For the text-containing cell, return its midpoint in (X, Y) coordinate format. 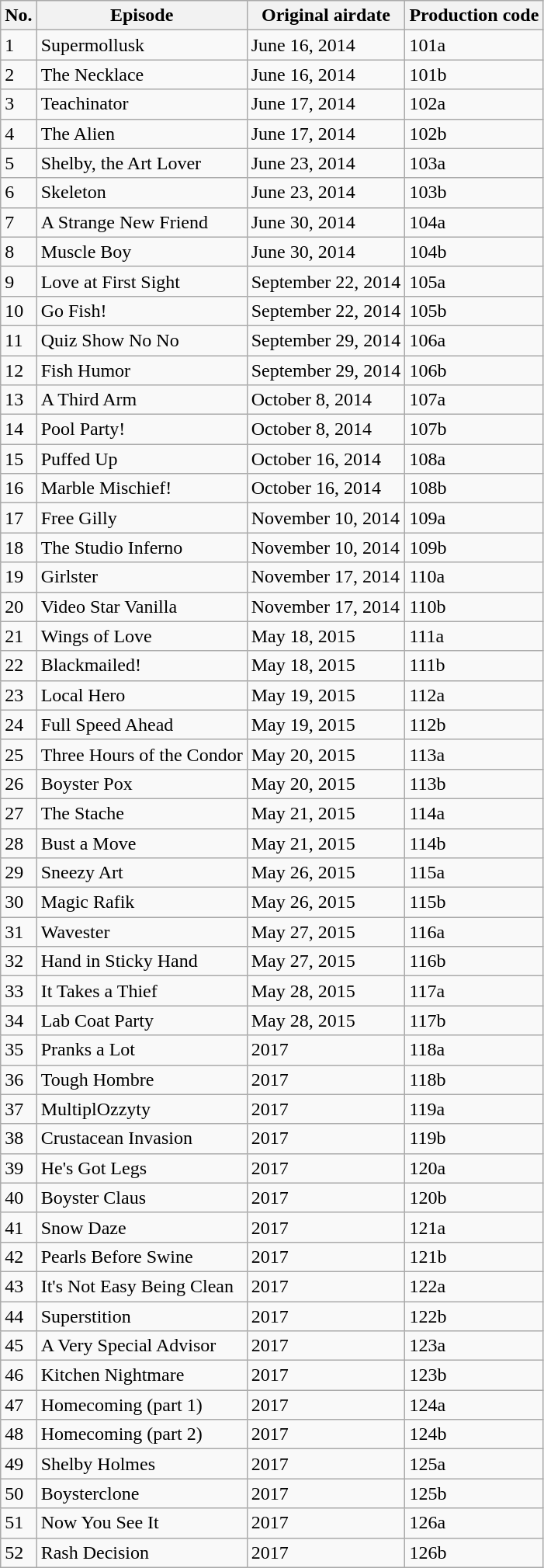
A Third Arm (141, 400)
Puffed Up (141, 459)
Supermollusk (141, 45)
Now You See It (141, 1523)
Sneezy Art (141, 873)
22 (19, 666)
20 (19, 607)
21 (19, 636)
51 (19, 1523)
121a (474, 1227)
Skeleton (141, 193)
Blackmailed! (141, 666)
32 (19, 961)
113b (474, 784)
Local Hero (141, 695)
40 (19, 1198)
109b (474, 548)
50 (19, 1493)
41 (19, 1227)
52 (19, 1552)
Boysterclone (141, 1493)
109a (474, 518)
Magic Rafik (141, 902)
Tough Hombre (141, 1080)
8 (19, 252)
9 (19, 281)
Hand in Sticky Hand (141, 961)
108a (474, 459)
125a (474, 1464)
26 (19, 784)
37 (19, 1109)
He's Got Legs (141, 1168)
102b (474, 134)
116b (474, 961)
Girlster (141, 577)
117a (474, 991)
Fish Humor (141, 370)
101b (474, 75)
13 (19, 400)
24 (19, 725)
42 (19, 1257)
Kitchen Nightmare (141, 1375)
15 (19, 459)
49 (19, 1464)
2 (19, 75)
Homecoming (part 2) (141, 1434)
45 (19, 1346)
Free Gilly (141, 518)
116a (474, 932)
Production code (474, 16)
118b (474, 1080)
122b (474, 1316)
Boyster Pox (141, 784)
Love at First Sight (141, 281)
Muscle Boy (141, 252)
119a (474, 1109)
48 (19, 1434)
125b (474, 1493)
102a (474, 104)
18 (19, 548)
It Takes a Thief (141, 991)
6 (19, 193)
120a (474, 1168)
7 (19, 222)
33 (19, 991)
39 (19, 1168)
111b (474, 666)
It's Not Easy Being Clean (141, 1286)
3 (19, 104)
Shelby, the Art Lover (141, 163)
103b (474, 193)
112a (474, 695)
Wings of Love (141, 636)
120b (474, 1198)
44 (19, 1316)
Pearls Before Swine (141, 1257)
104b (474, 252)
105a (474, 281)
113a (474, 754)
101a (474, 45)
119b (474, 1139)
The Necklace (141, 75)
43 (19, 1286)
19 (19, 577)
No. (19, 16)
Pool Party! (141, 429)
103a (474, 163)
10 (19, 311)
110b (474, 607)
115a (474, 873)
121b (474, 1257)
Rash Decision (141, 1552)
34 (19, 1020)
14 (19, 429)
Bust a Move (141, 843)
Snow Daze (141, 1227)
107a (474, 400)
Shelby Holmes (141, 1464)
1 (19, 45)
Teachinator (141, 104)
106b (474, 370)
Lab Coat Party (141, 1020)
117b (474, 1020)
MultiplOzzyty (141, 1109)
38 (19, 1139)
Original airdate (326, 16)
25 (19, 754)
5 (19, 163)
46 (19, 1375)
Three Hours of the Condor (141, 754)
126a (474, 1523)
30 (19, 902)
106a (474, 340)
35 (19, 1050)
124b (474, 1434)
111a (474, 636)
Quiz Show No No (141, 340)
126b (474, 1552)
Superstition (141, 1316)
Boyster Claus (141, 1198)
Go Fish! (141, 311)
The Studio Inferno (141, 548)
47 (19, 1405)
17 (19, 518)
112b (474, 725)
114a (474, 813)
Crustacean Invasion (141, 1139)
23 (19, 695)
123b (474, 1375)
107b (474, 429)
36 (19, 1080)
4 (19, 134)
31 (19, 932)
12 (19, 370)
108b (474, 488)
115b (474, 902)
16 (19, 488)
Video Star Vanilla (141, 607)
104a (474, 222)
29 (19, 873)
The Alien (141, 134)
A Very Special Advisor (141, 1346)
27 (19, 813)
A Strange New Friend (141, 222)
28 (19, 843)
Marble Mischief! (141, 488)
Full Speed Ahead (141, 725)
Wavester (141, 932)
The Stache (141, 813)
122a (474, 1286)
123a (474, 1346)
118a (474, 1050)
110a (474, 577)
124a (474, 1405)
11 (19, 340)
Pranks a Lot (141, 1050)
Episode (141, 16)
105b (474, 311)
Homecoming (part 1) (141, 1405)
114b (474, 843)
